Detect which cell encompasses the target text, then output its [X, Y] center coordinate. 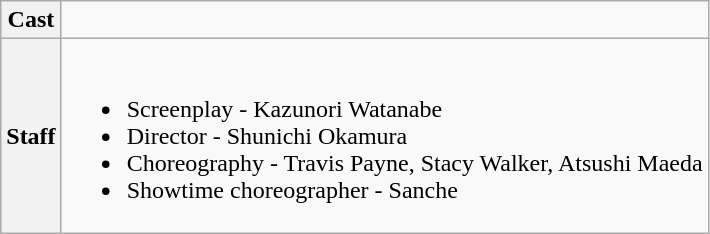
Screenplay - Kazunori WatanabeDirector - Shunichi OkamuraChoreography - Travis Payne, Stacy Walker, Atsushi MaedaShowtime choreographer - Sanche [384, 136]
Staff [31, 136]
Cast [31, 20]
